Provide the [X, Y] coordinate of the cell's center where the given text is located.  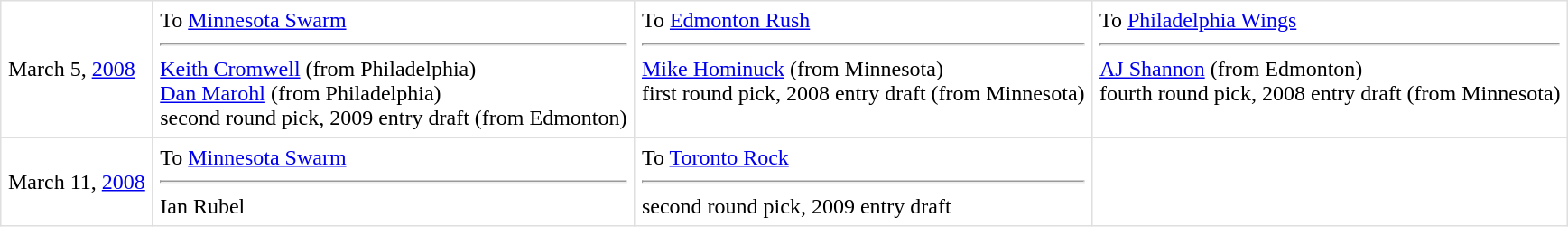
To Toronto Rock second round pick, 2009 entry draft [863, 182]
To Minnesota Swarm Ian Rubel [394, 182]
To Edmonton Rush Mike Hominuck (from Minnesota)first round pick, 2008 entry draft (from Minnesota) [863, 70]
To Philadelphia Wings AJ Shannon (from Edmonton)fourth round pick, 2008 entry draft (from Minnesota) [1331, 70]
March 11, 2008 [77, 182]
March 5, 2008 [77, 70]
To Minnesota Swarm Keith Cromwell (from Philadelphia)Dan Marohl (from Philadelphia)second round pick, 2009 entry draft (from Edmonton) [394, 70]
